Scan for the cell matching the given text and deliver its [X, Y] coordinate at center. 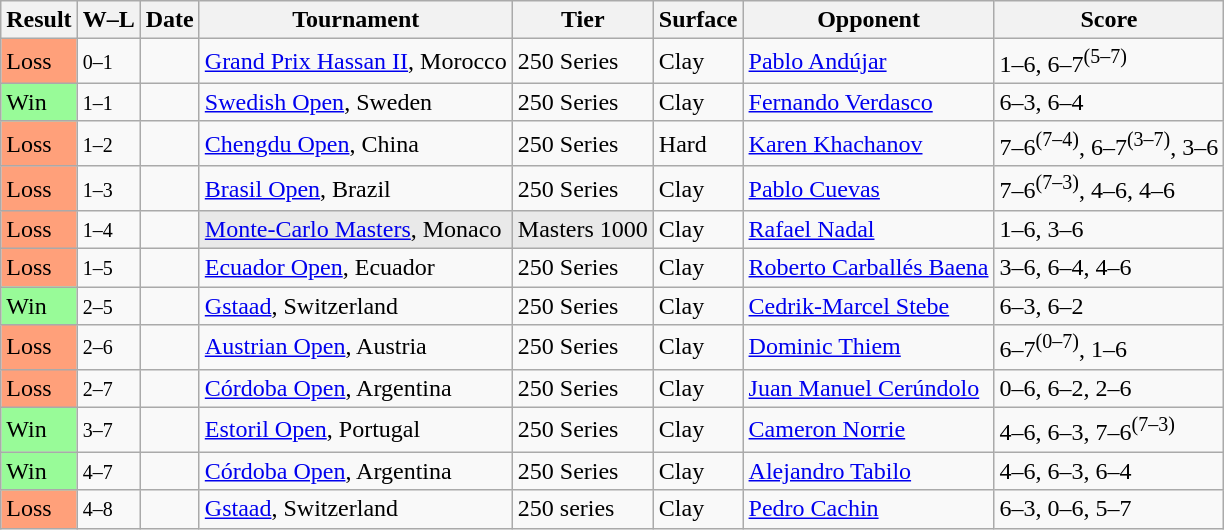
Rafael Nadal [868, 230]
2–6 [108, 348]
7–6(7–3), 4–6, 4–6 [1109, 188]
0–1 [108, 62]
Score [1109, 20]
6–3, 6–4 [1109, 102]
Dominic Thiem [868, 348]
Opponent [868, 20]
Surface [698, 20]
Pedro Cachin [868, 509]
1–1 [108, 102]
Pablo Andújar [868, 62]
Tournament [356, 20]
250 series [582, 509]
Hard [698, 144]
1–4 [108, 230]
Date [170, 20]
2–5 [108, 306]
Austrian Open, Austria [356, 348]
1–3 [108, 188]
Chengdu Open, China [356, 144]
0–6, 6–2, 2–6 [1109, 388]
Estoril Open, Portugal [356, 430]
Juan Manuel Cerúndolo [868, 388]
Karen Khachanov [868, 144]
Brasil Open, Brazil [356, 188]
1–6, 6–7(5–7) [1109, 62]
3–7 [108, 430]
4–6, 6–3, 6–4 [1109, 471]
Pablo Cuevas [868, 188]
Swedish Open, Sweden [356, 102]
Grand Prix Hassan II, Morocco [356, 62]
1–2 [108, 144]
Tier [582, 20]
Cameron Norrie [868, 430]
Alejandro Tabilo [868, 471]
2–7 [108, 388]
Masters 1000 [582, 230]
Cedrik-Marcel Stebe [868, 306]
Ecuador Open, Ecuador [356, 268]
Roberto Carballés Baena [868, 268]
W–L [108, 20]
6–3, 6–2 [1109, 306]
7–6(7–4), 6–7(3–7), 3–6 [1109, 144]
Monte-Carlo Masters, Monaco [356, 230]
4–6, 6–3, 7–6(7–3) [1109, 430]
Fernando Verdasco [868, 102]
4–8 [108, 509]
Result [39, 20]
1–6, 3–6 [1109, 230]
1–5 [108, 268]
4–7 [108, 471]
6–3, 0–6, 5–7 [1109, 509]
3–6, 6–4, 4–6 [1109, 268]
6–7(0–7), 1–6 [1109, 348]
